Output the [x, y] coordinate of the center of the cell containing the given text.  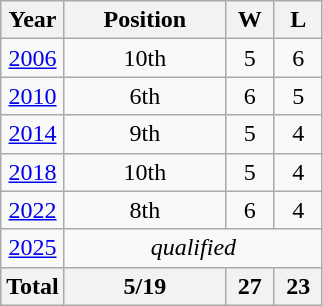
2014 [33, 134]
qualified [193, 248]
23 [298, 286]
W [250, 20]
6th [144, 96]
2025 [33, 248]
L [298, 20]
Position [144, 20]
5/19 [144, 286]
Total [33, 286]
Year [33, 20]
9th [144, 134]
27 [250, 286]
2006 [33, 58]
8th [144, 210]
2010 [33, 96]
2022 [33, 210]
2018 [33, 172]
